Return (X, Y) of the center of cell containing provided text 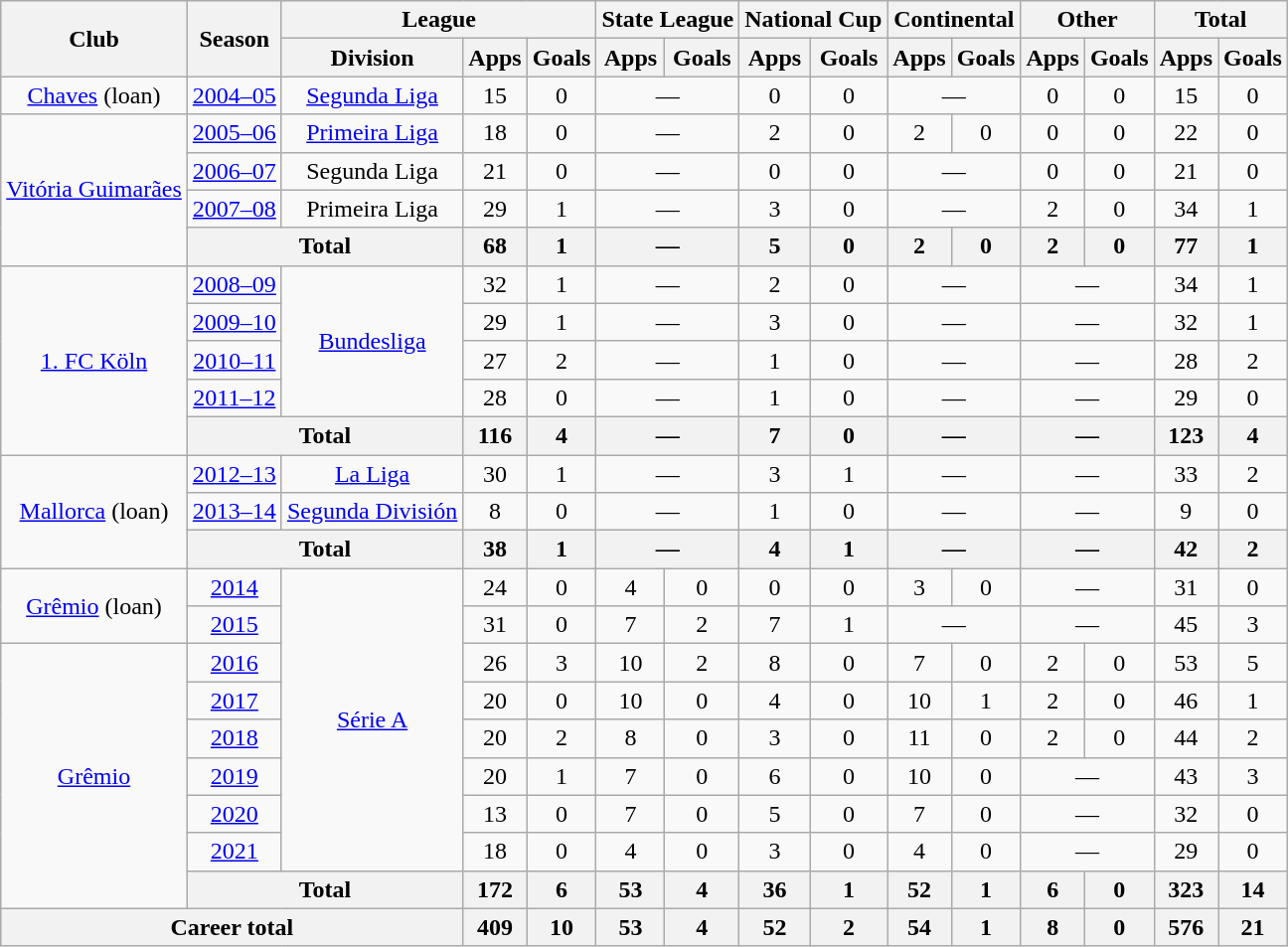
State League (668, 20)
26 (495, 663)
45 (1186, 625)
Other (1087, 20)
14 (1253, 889)
116 (495, 435)
2011–12 (235, 397)
172 (495, 889)
La Liga (372, 474)
Série A (372, 719)
68 (495, 246)
42 (1186, 550)
46 (1186, 701)
33 (1186, 474)
13 (495, 814)
League (439, 20)
123 (1186, 435)
Vitória Guimarães (94, 190)
2008–09 (235, 284)
24 (495, 587)
1. FC Köln (94, 360)
Season (235, 39)
2014 (235, 587)
38 (495, 550)
2006–07 (235, 171)
Career total (233, 927)
576 (1186, 927)
Club (94, 39)
44 (1186, 738)
Grêmio (loan) (94, 606)
54 (919, 927)
Grêmio (94, 776)
9 (1186, 512)
2020 (235, 814)
Division (372, 58)
2021 (235, 852)
2018 (235, 738)
2016 (235, 663)
2012–13 (235, 474)
Segunda División (372, 512)
Chaves (loan) (94, 95)
27 (495, 360)
Continental (954, 20)
409 (495, 927)
22 (1186, 133)
11 (919, 738)
Bundesliga (372, 341)
2009–10 (235, 322)
2019 (235, 776)
2004–05 (235, 95)
36 (775, 889)
77 (1186, 246)
2013–14 (235, 512)
2007–08 (235, 209)
43 (1186, 776)
30 (495, 474)
2015 (235, 625)
2010–11 (235, 360)
National Cup (813, 20)
2005–06 (235, 133)
Mallorca (loan) (94, 512)
2017 (235, 701)
323 (1186, 889)
